Find where the given text appears and provide that cell's center as (x, y) coordinate. 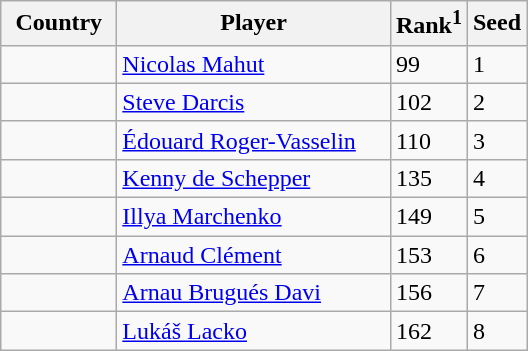
6 (496, 255)
7 (496, 293)
153 (428, 255)
149 (428, 217)
Lukáš Lacko (254, 331)
3 (496, 140)
Player (254, 24)
Steve Darcis (254, 102)
Nicolas Mahut (254, 64)
Country (59, 24)
110 (428, 140)
Seed (496, 24)
5 (496, 217)
162 (428, 331)
2 (496, 102)
Arnau Brugués Davi (254, 293)
Rank1 (428, 24)
1 (496, 64)
Kenny de Schepper (254, 178)
102 (428, 102)
135 (428, 178)
99 (428, 64)
156 (428, 293)
4 (496, 178)
Illya Marchenko (254, 217)
Édouard Roger-Vasselin (254, 140)
Arnaud Clément (254, 255)
8 (496, 331)
